Return the (X, Y) coordinate for the center point of the cell that contains the specified text.  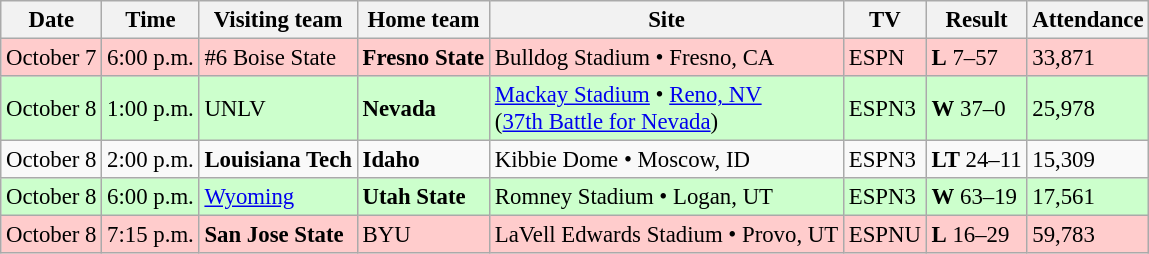
Site (667, 20)
15,309 (1088, 160)
L 16–29 (976, 235)
ESPNU (884, 235)
Wyoming (278, 197)
Visiting team (278, 20)
2:00 p.m. (150, 160)
Date (52, 20)
7:15 p.m. (150, 235)
33,871 (1088, 58)
W 37–0 (976, 108)
Nevada (423, 108)
#6 Boise State (278, 58)
BYU (423, 235)
Mackay Stadium • Reno, NV(37th Battle for Nevada) (667, 108)
Home team (423, 20)
Idaho (423, 160)
Louisiana Tech (278, 160)
L 7–57 (976, 58)
San Jose State (278, 235)
W 63–19 (976, 197)
LT 24–11 (976, 160)
1:00 p.m. (150, 108)
Attendance (1088, 20)
25,978 (1088, 108)
LaVell Edwards Stadium • Provo, UT (667, 235)
TV (884, 20)
Fresno State (423, 58)
ESPN (884, 58)
17,561 (1088, 197)
Time (150, 20)
Bulldog Stadium • Fresno, CA (667, 58)
Romney Stadium • Logan, UT (667, 197)
Result (976, 20)
Kibbie Dome • Moscow, ID (667, 160)
Utah State (423, 197)
October 7 (52, 58)
UNLV (278, 108)
59,783 (1088, 235)
